Detect which cell encompasses the target text, then output its (X, Y) center coordinate. 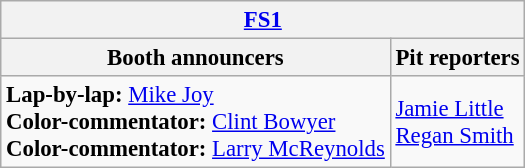
Pit reporters (458, 58)
Lap-by-lap: Mike JoyColor-commentator: Clint BowyerColor-commentator: Larry McReynolds (196, 122)
Jamie LittleRegan Smith (458, 122)
Booth announcers (196, 58)
FS1 (263, 20)
